Search for the cell housing the specified text and yield its (X, Y) center coordinate. 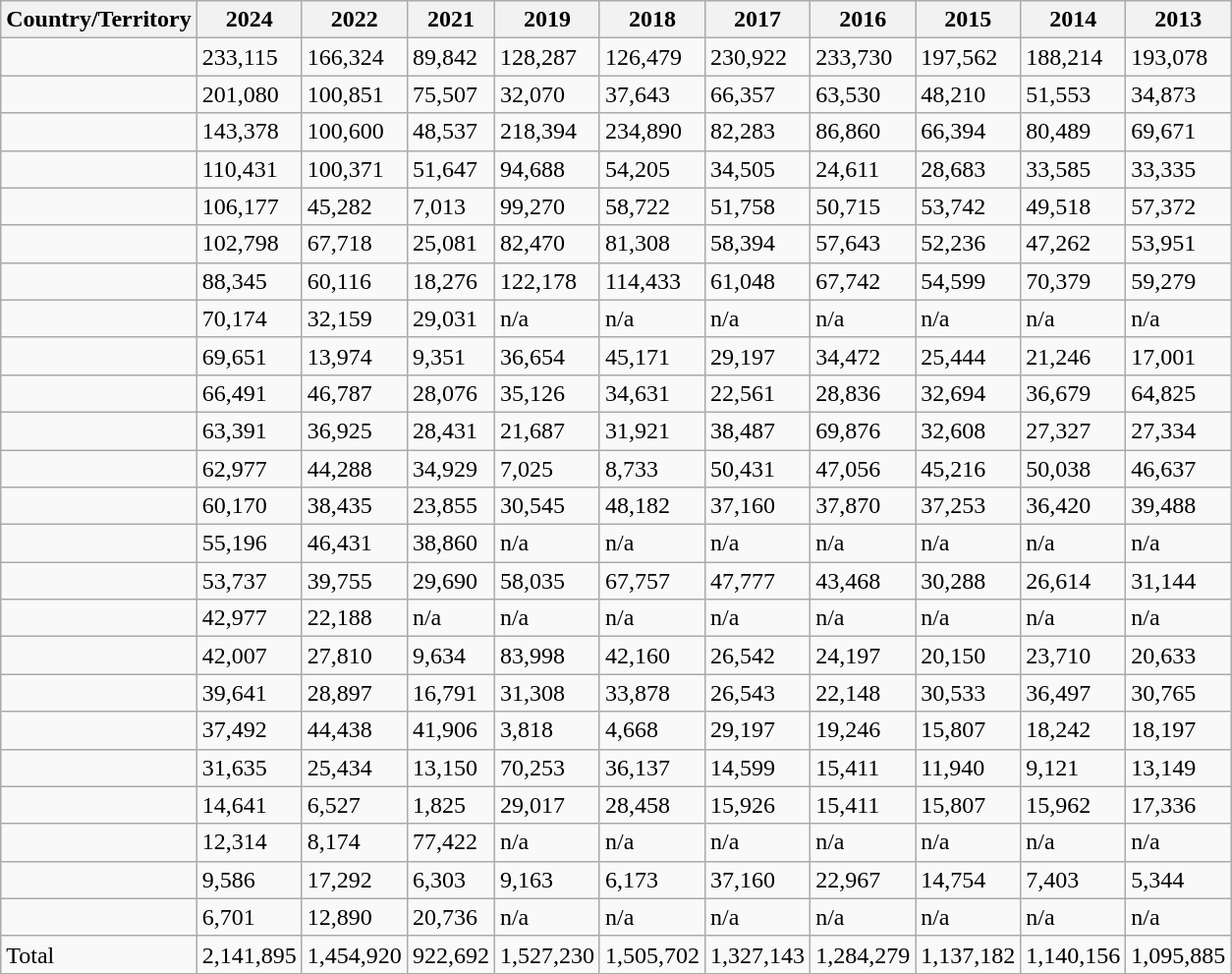
Total (98, 954)
47,056 (863, 469)
77,422 (450, 842)
23,710 (1073, 656)
234,890 (652, 132)
70,174 (250, 318)
29,017 (546, 805)
69,876 (863, 430)
110,431 (250, 169)
31,635 (250, 768)
6,527 (354, 805)
197,562 (969, 57)
36,420 (1073, 506)
59,279 (1179, 281)
48,537 (450, 132)
46,431 (354, 544)
66,394 (969, 132)
31,308 (546, 693)
18,197 (1179, 730)
9,121 (1073, 768)
17,292 (354, 880)
47,262 (1073, 244)
7,025 (546, 469)
32,159 (354, 318)
70,253 (546, 768)
69,651 (250, 356)
233,115 (250, 57)
14,599 (758, 768)
48,210 (969, 94)
83,998 (546, 656)
53,737 (250, 581)
67,757 (652, 581)
23,855 (450, 506)
14,641 (250, 805)
34,505 (758, 169)
15,926 (758, 805)
30,533 (969, 693)
61,048 (758, 281)
38,487 (758, 430)
50,431 (758, 469)
38,435 (354, 506)
22,967 (863, 880)
9,163 (546, 880)
22,561 (758, 393)
36,679 (1073, 393)
1,527,230 (546, 954)
17,001 (1179, 356)
1,825 (450, 805)
126,479 (652, 57)
13,974 (354, 356)
28,683 (969, 169)
5,344 (1179, 880)
114,433 (652, 281)
2022 (354, 20)
42,977 (250, 618)
28,836 (863, 393)
46,637 (1179, 469)
18,276 (450, 281)
37,870 (863, 506)
28,431 (450, 430)
16,791 (450, 693)
99,270 (546, 206)
34,631 (652, 393)
26,542 (758, 656)
34,873 (1179, 94)
32,070 (546, 94)
14,754 (969, 880)
22,148 (863, 693)
9,586 (250, 880)
58,394 (758, 244)
6,173 (652, 880)
25,081 (450, 244)
2015 (969, 20)
44,288 (354, 469)
30,765 (1179, 693)
13,149 (1179, 768)
21,687 (546, 430)
57,372 (1179, 206)
70,379 (1073, 281)
27,810 (354, 656)
60,170 (250, 506)
57,643 (863, 244)
54,599 (969, 281)
1,505,702 (652, 954)
41,906 (450, 730)
27,327 (1073, 430)
1,454,920 (354, 954)
21,246 (1073, 356)
218,394 (546, 132)
39,641 (250, 693)
2014 (1073, 20)
69,671 (1179, 132)
143,378 (250, 132)
3,818 (546, 730)
67,718 (354, 244)
19,246 (863, 730)
44,438 (354, 730)
9,351 (450, 356)
Country/Territory (98, 20)
64,825 (1179, 393)
49,518 (1073, 206)
24,611 (863, 169)
7,403 (1073, 880)
1,327,143 (758, 954)
26,543 (758, 693)
1,095,885 (1179, 954)
8,733 (652, 469)
36,137 (652, 768)
26,614 (1073, 581)
100,851 (354, 94)
51,758 (758, 206)
28,458 (652, 805)
28,897 (354, 693)
53,742 (969, 206)
29,690 (450, 581)
7,013 (450, 206)
89,842 (450, 57)
36,654 (546, 356)
2019 (546, 20)
30,288 (969, 581)
6,303 (450, 880)
1,284,279 (863, 954)
922,692 (450, 954)
29,031 (450, 318)
67,742 (863, 281)
30,545 (546, 506)
31,144 (1179, 581)
128,287 (546, 57)
82,283 (758, 132)
100,600 (354, 132)
62,977 (250, 469)
42,160 (652, 656)
20,633 (1179, 656)
75,507 (450, 94)
102,798 (250, 244)
45,216 (969, 469)
50,715 (863, 206)
42,007 (250, 656)
35,126 (546, 393)
54,205 (652, 169)
12,890 (354, 917)
9,634 (450, 656)
166,324 (354, 57)
37,492 (250, 730)
15,962 (1073, 805)
33,585 (1073, 169)
36,497 (1073, 693)
122,178 (546, 281)
80,489 (1073, 132)
63,391 (250, 430)
6,701 (250, 917)
50,038 (1073, 469)
100,371 (354, 169)
34,472 (863, 356)
31,921 (652, 430)
45,171 (652, 356)
201,080 (250, 94)
27,334 (1179, 430)
18,242 (1073, 730)
2017 (758, 20)
51,647 (450, 169)
52,236 (969, 244)
81,308 (652, 244)
60,116 (354, 281)
88,345 (250, 281)
47,777 (758, 581)
33,878 (652, 693)
55,196 (250, 544)
43,468 (863, 581)
20,150 (969, 656)
82,470 (546, 244)
193,078 (1179, 57)
37,253 (969, 506)
28,076 (450, 393)
188,214 (1073, 57)
37,643 (652, 94)
39,488 (1179, 506)
48,182 (652, 506)
2024 (250, 20)
53,951 (1179, 244)
233,730 (863, 57)
45,282 (354, 206)
22,188 (354, 618)
106,177 (250, 206)
36,925 (354, 430)
1,140,156 (1073, 954)
4,668 (652, 730)
32,694 (969, 393)
38,860 (450, 544)
2018 (652, 20)
51,553 (1073, 94)
39,755 (354, 581)
13,150 (450, 768)
2013 (1179, 20)
86,860 (863, 132)
2021 (450, 20)
2016 (863, 20)
34,929 (450, 469)
63,530 (863, 94)
17,336 (1179, 805)
46,787 (354, 393)
8,174 (354, 842)
33,335 (1179, 169)
230,922 (758, 57)
20,736 (450, 917)
58,035 (546, 581)
2,141,895 (250, 954)
32,608 (969, 430)
94,688 (546, 169)
24,197 (863, 656)
58,722 (652, 206)
12,314 (250, 842)
66,357 (758, 94)
66,491 (250, 393)
1,137,182 (969, 954)
25,434 (354, 768)
11,940 (969, 768)
25,444 (969, 356)
